Capture the cell that displays the provided text and extract its [x, y] central coordinate. 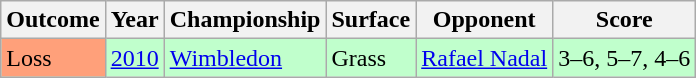
Year [134, 20]
Grass [371, 58]
Surface [371, 20]
Rafael Nadal [484, 58]
Loss [53, 58]
3–6, 5–7, 4–6 [624, 58]
Opponent [484, 20]
Championship [245, 20]
Score [624, 20]
Outcome [53, 20]
Wimbledon [245, 58]
2010 [134, 58]
